Output the (x, y) coordinate of the center of the cell containing the given text.  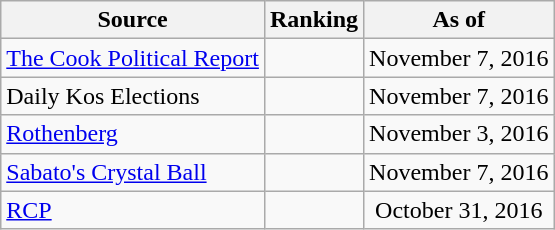
The Cook Political Report (133, 58)
November 3, 2016 (459, 134)
Source (133, 20)
RCP (133, 210)
Rothenberg (133, 134)
As of (459, 20)
Daily Kos Elections (133, 96)
October 31, 2016 (459, 210)
Ranking (314, 20)
Sabato's Crystal Ball (133, 172)
